Locate the cell with the specified text and output its (X, Y) center coordinate. 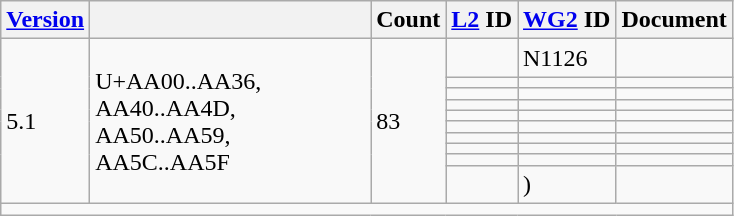
N1126 (567, 58)
) (567, 184)
83 (408, 122)
L2 ID (482, 20)
WG2 ID (567, 20)
Count (408, 20)
U+AA00..AA36, AA40..AA4D, AA50..AA59, AA5C..AA5F (230, 122)
5.1 (46, 122)
Version (46, 20)
Document (674, 20)
